Detect which cell encompasses the target text, then output its [X, Y] center coordinate. 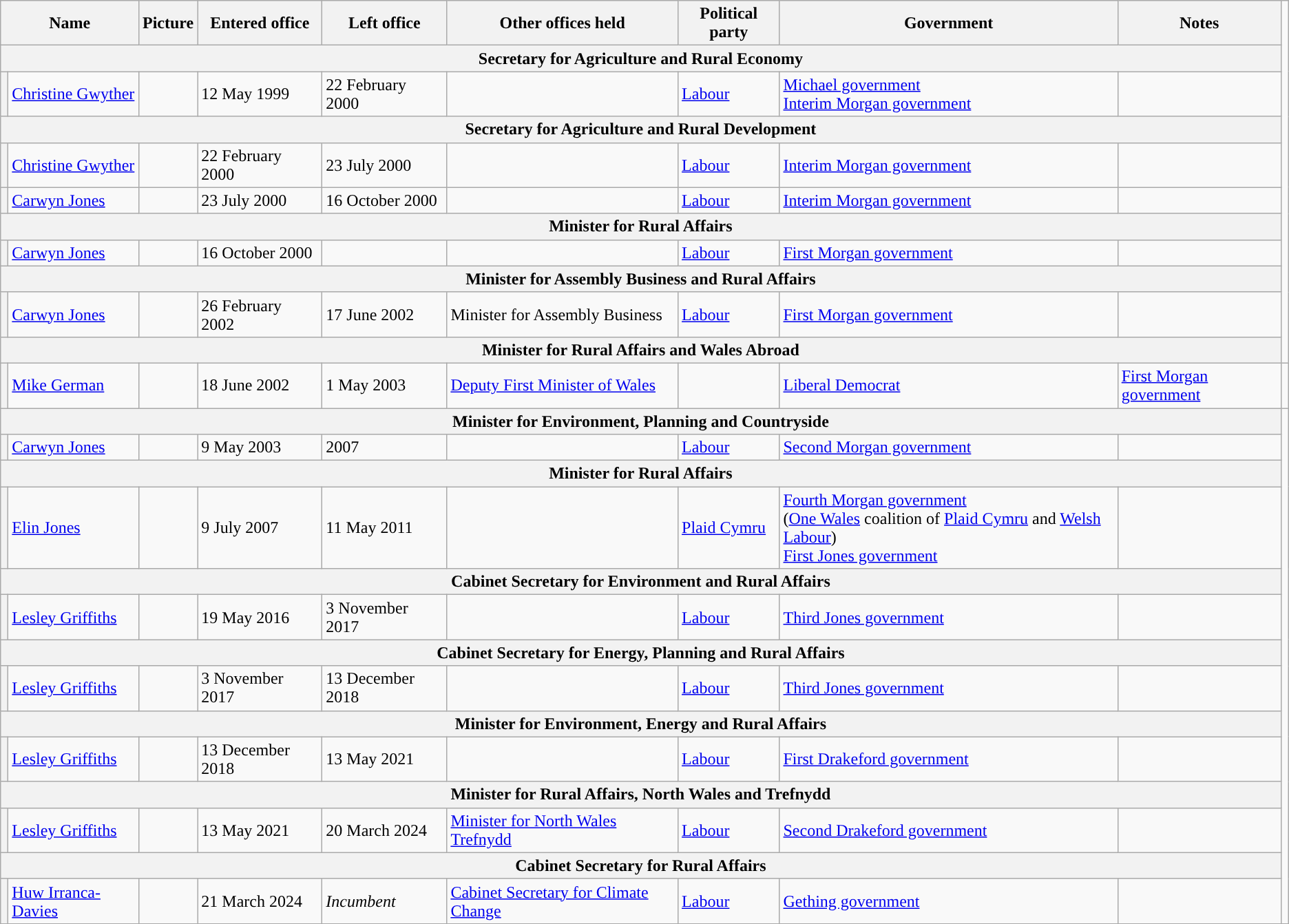
Liberal Democrat [949, 386]
12 May 1999 [260, 94]
Cabinet Secretary for Energy, Planning and Rural Affairs [640, 653]
First Drakeford government [949, 759]
Gething government [949, 901]
Incumbent [384, 901]
21 March 2024 [260, 901]
Minister for Environment, Energy and Rural Affairs [640, 724]
Other offices held [563, 23]
Elin Jones [74, 527]
1 May 2003 [384, 386]
Minister for Assembly Business [563, 314]
9 July 2007 [260, 527]
Minister for North WalesTrefnydd [563, 830]
Second Drakeford government [949, 830]
Michael governmentInterim Morgan government [949, 94]
Secretary for Agriculture and Rural Economy [640, 59]
Cabinet Secretary for Rural Affairs [640, 865]
Plaid Cymru [729, 527]
18 June 2002 [260, 386]
20 March 2024 [384, 830]
Political party [729, 23]
Notes [1199, 23]
11 May 2011 [384, 527]
Cabinet Secretary for Climate Change [563, 901]
Name [70, 23]
Minister for Assembly Business and Rural Affairs [640, 279]
17 June 2002 [384, 314]
Minister for Rural Affairs, North Wales and Trefnydd [640, 795]
Minister for Environment, Planning and Countryside [640, 421]
Second Morgan government [949, 448]
9 May 2003 [260, 448]
Mike German [74, 386]
Secretary for Agriculture and Rural Development [640, 129]
Government [949, 23]
Minister for Rural Affairs and Wales Abroad [640, 350]
2007 [384, 448]
Picture [168, 23]
Left office [384, 23]
Entered office [260, 23]
Cabinet Secretary for Environment and Rural Affairs [640, 582]
19 May 2016 [260, 617]
Fourth Morgan government(One Wales coalition of Plaid Cymru and Welsh Labour)First Jones government [949, 527]
26 February 2002 [260, 314]
Deputy First Minister of Wales [563, 386]
Huw Irranca-Davies [74, 901]
